Identify which cell holds the provided text, then report its [x, y] central coordinate. 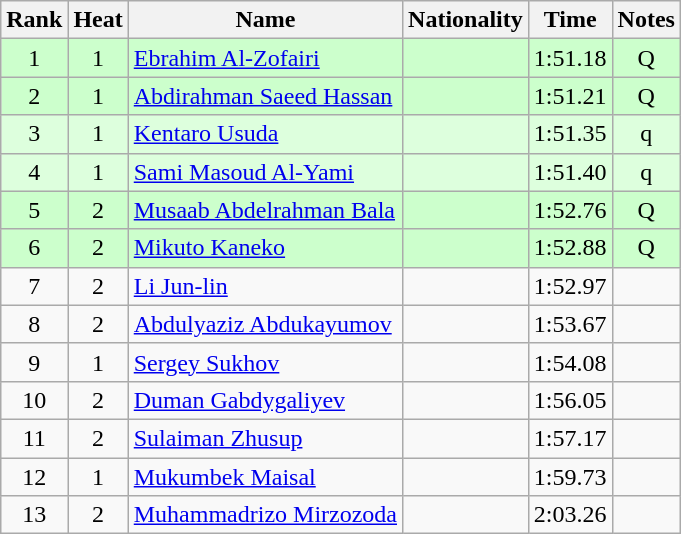
Rank [34, 20]
2:03.26 [570, 515]
1:57.17 [570, 438]
Li Jun-lin [265, 286]
Muhammadrizo Mirzozoda [265, 515]
Abdulyaziz Abdukayumov [265, 324]
12 [34, 477]
8 [34, 324]
Mikuto Kaneko [265, 248]
Mukumbek Maisal [265, 477]
1:52.97 [570, 286]
Heat [98, 20]
1:54.08 [570, 362]
7 [34, 286]
4 [34, 172]
Notes [646, 20]
Time [570, 20]
6 [34, 248]
1:56.05 [570, 400]
5 [34, 210]
Name [265, 20]
1:52.88 [570, 248]
13 [34, 515]
Sergey Sukhov [265, 362]
Ebrahim Al-Zofairi [265, 58]
Duman Gabdygaliyev [265, 400]
1:51.40 [570, 172]
1:53.67 [570, 324]
10 [34, 400]
Musaab Abdelrahman Bala [265, 210]
11 [34, 438]
Abdirahman Saeed Hassan [265, 96]
Sami Masoud Al-Yami [265, 172]
Nationality [466, 20]
1:59.73 [570, 477]
1:51.18 [570, 58]
Kentaro Usuda [265, 134]
Sulaiman Zhusup [265, 438]
1:52.76 [570, 210]
9 [34, 362]
1:51.21 [570, 96]
1:51.35 [570, 134]
3 [34, 134]
